Return the [x, y] coordinate for the center point of the cell that contains the specified text.  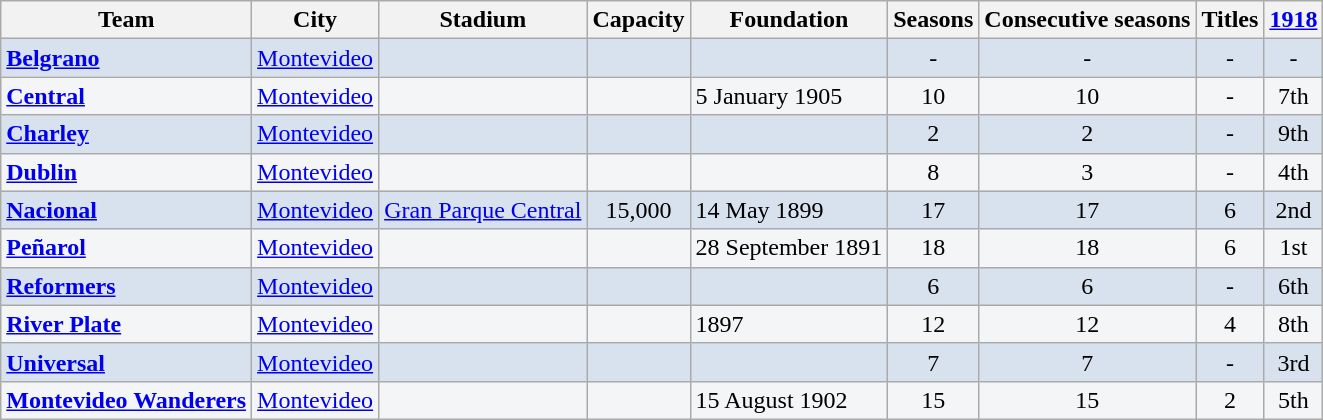
Belgrano [126, 58]
3rd [1294, 362]
4 [1230, 324]
Nacional [126, 210]
4th [1294, 172]
15 August 1902 [789, 400]
2nd [1294, 210]
8th [1294, 324]
Central [126, 96]
Montevideo Wanderers [126, 400]
1918 [1294, 20]
14 May 1899 [789, 210]
Peñarol [126, 248]
Gran Parque Central [483, 210]
15,000 [638, 210]
River Plate [126, 324]
1st [1294, 248]
Capacity [638, 20]
City [316, 20]
Foundation [789, 20]
6th [1294, 286]
5 January 1905 [789, 96]
Stadium [483, 20]
5th [1294, 400]
9th [1294, 134]
Charley [126, 134]
1897 [789, 324]
Reformers [126, 286]
28 September 1891 [789, 248]
Consecutive seasons [1088, 20]
Seasons [934, 20]
Team [126, 20]
Titles [1230, 20]
7th [1294, 96]
Dublin [126, 172]
Universal [126, 362]
8 [934, 172]
3 [1088, 172]
